Determine the (X, Y) coordinate at the center of the cell enclosing the given text.  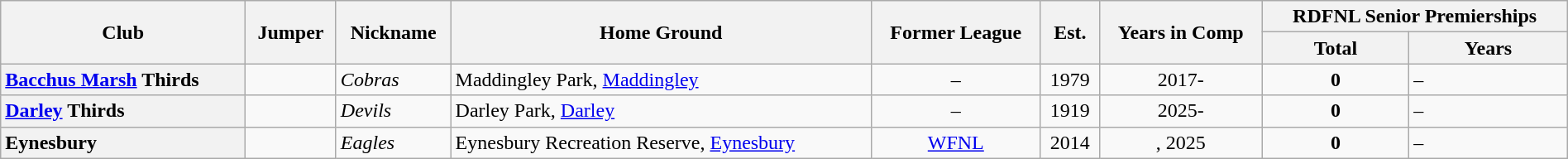
Eagles (394, 142)
Eynesbury (123, 142)
Former League (956, 32)
Est. (1070, 32)
Nickname (394, 32)
Maddingley Park, Maddingley (661, 79)
RDFNL Senior Premierships (1414, 17)
Devils (394, 111)
2017- (1181, 79)
Darley Park, Darley (661, 111)
Years in Comp (1181, 32)
2014 (1070, 142)
Total (1336, 48)
2025- (1181, 111)
WFNL (956, 142)
1979 (1070, 79)
1919 (1070, 111)
Eynesbury Recreation Reserve, Eynesbury (661, 142)
, 2025 (1181, 142)
Club (123, 32)
Cobras (394, 79)
Darley Thirds (123, 111)
Bacchus Marsh Thirds (123, 79)
Home Ground (661, 32)
Years (1489, 48)
Jumper (291, 32)
